Find where the given text appears and provide that cell's center as (x, y) coordinate. 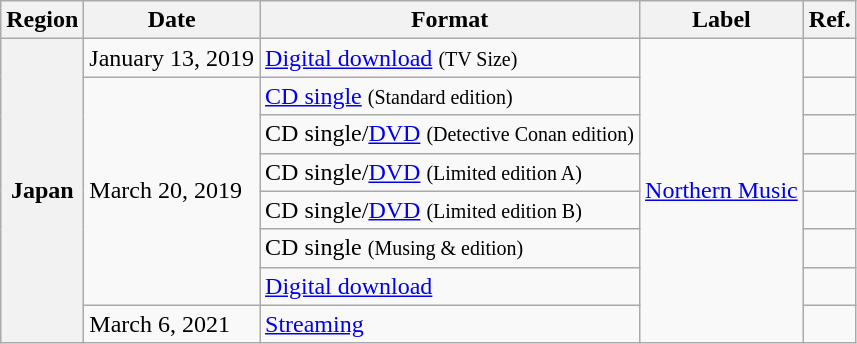
March 20, 2019 (172, 191)
CD single (Standard edition) (450, 96)
CD single (Musing & edition) (450, 248)
Digital download (TV Size) (450, 58)
Japan (42, 191)
Northern Music (722, 191)
CD single/DVD (Limited edition A) (450, 172)
CD single/DVD (Limited edition B) (450, 210)
Format (450, 20)
March 6, 2021 (172, 324)
CD single/DVD (Detective Conan edition) (450, 134)
Region (42, 20)
January 13, 2019 (172, 58)
Streaming (450, 324)
Label (722, 20)
Digital download (450, 286)
Date (172, 20)
Ref. (830, 20)
